For the text-containing cell, return its midpoint in (X, Y) coordinate format. 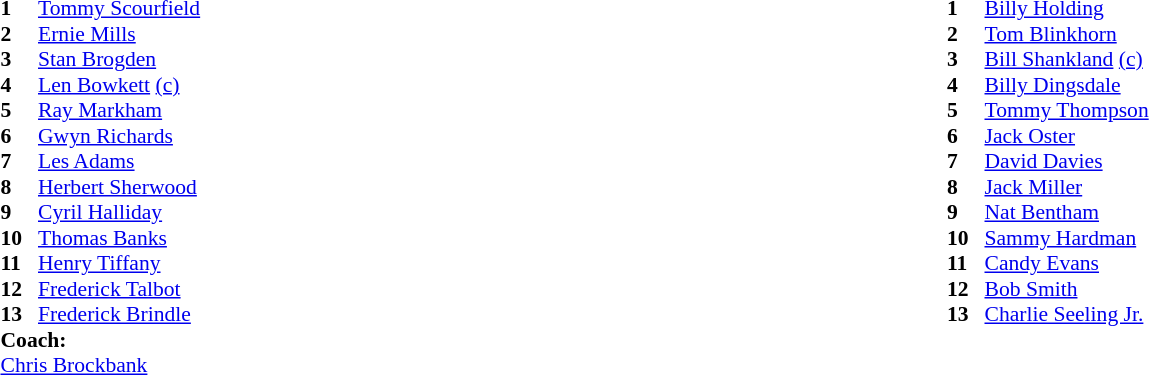
Ray Markham (119, 111)
Cyril Halliday (119, 213)
Frederick Talbot (119, 289)
Gwyn Richards (119, 136)
Thomas Banks (119, 238)
Len Bowkett (c) (119, 85)
Charlie Seeling Jr. (1066, 315)
Jack Oster (1066, 136)
Herbert Sherwood (119, 187)
Candy Evans (1066, 263)
Stan Brogden (119, 59)
Les Adams (119, 161)
Tom Blinkhorn (1066, 34)
Ernie Mills (119, 34)
Bill Shankland (c) (1066, 59)
David Davies (1066, 161)
Frederick Brindle (119, 315)
Tommy Thompson (1066, 111)
Nat Bentham (1066, 213)
Coach: (100, 340)
Jack Miller (1066, 187)
Henry Tiffany (119, 263)
Bob Smith (1066, 289)
Sammy Hardman (1066, 238)
Billy Dingsdale (1066, 85)
